Determine the [X, Y] coordinate at the center of the cell enclosing the given text.  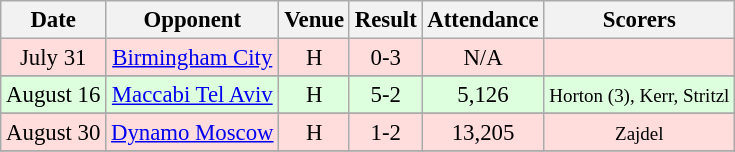
13,205 [483, 133]
August 16 [54, 95]
1-2 [386, 133]
Dynamo Moscow [192, 133]
N/A [483, 58]
Attendance [483, 20]
Maccabi Tel Aviv [192, 95]
Result [386, 20]
Horton (3), Kerr, Stritzl [640, 95]
5,126 [483, 95]
Scorers [640, 20]
0-3 [386, 58]
Zajdel [640, 133]
Date [54, 20]
August 30 [54, 133]
Birmingham City [192, 58]
Opponent [192, 20]
Venue [314, 20]
5-2 [386, 95]
July 31 [54, 58]
